Return [x, y] of the center of cell containing provided text 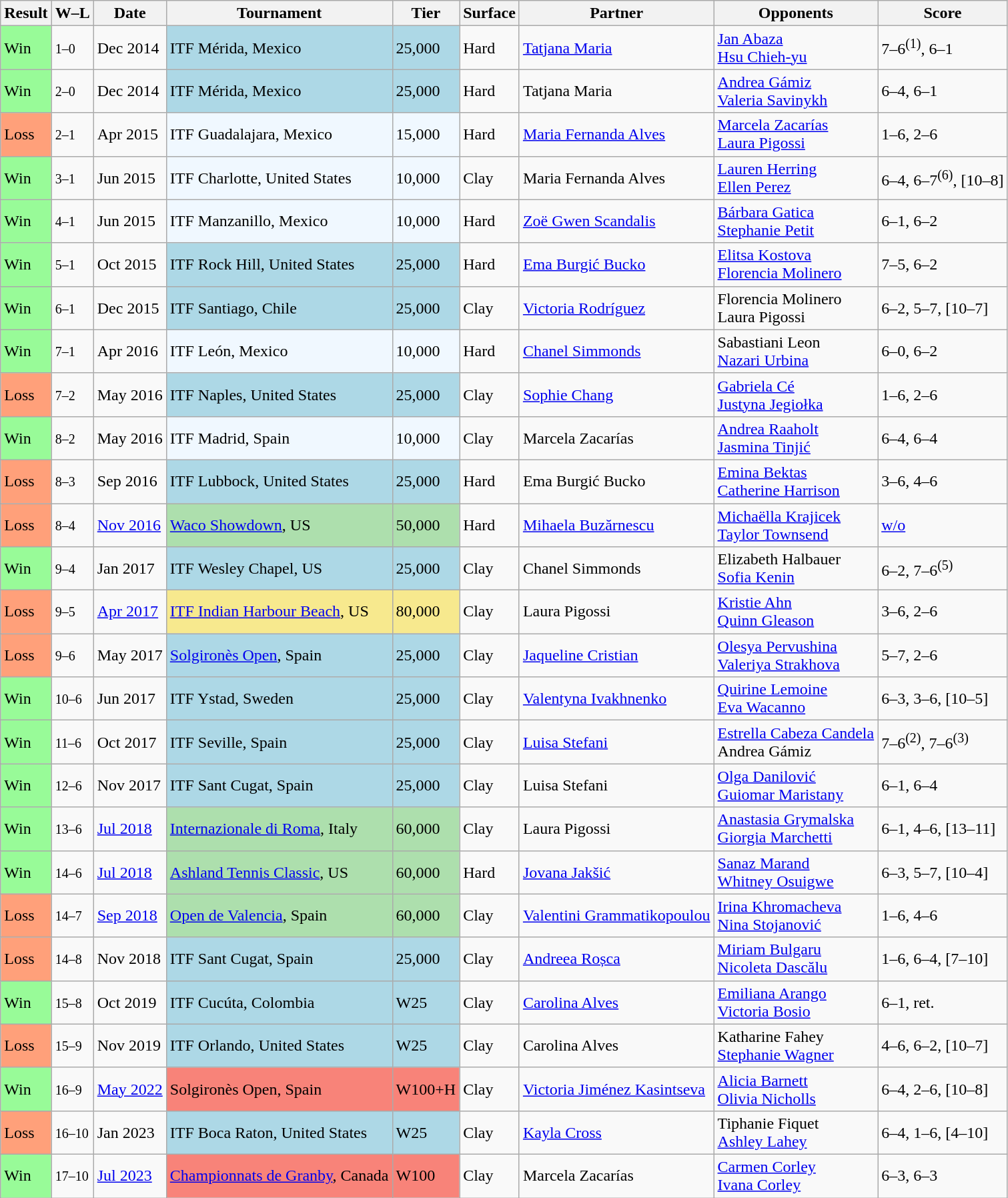
4–1 [72, 221]
6–4, 2–6, [10–8] [943, 1089]
May 2022 [129, 1089]
Jul 2023 [129, 1175]
Andrea Gámiz Valeria Savinykh [796, 91]
14–8 [72, 959]
W100+H [426, 1089]
ITF Wesley Chapel, US [279, 568]
8–2 [72, 438]
Oct 2019 [129, 1002]
7–1 [72, 351]
Anastasia Grymalska Giorgia Marchetti [796, 828]
Sabastiani Leon Nazari Urbina [796, 351]
Jun 2017 [129, 699]
Elitsa Kostova Florencia Molinero [796, 264]
Kayla Cross [616, 1133]
6–1 [72, 308]
6–4, 6–1 [943, 91]
Ashland Tennis Classic, US [279, 872]
Miriam Bulgaru Nicoleta Dascălu [796, 959]
15,000 [426, 135]
Valentini Grammatikopoulou [616, 915]
11–6 [72, 742]
7–6(2), 7–6(3) [943, 742]
Oct 2017 [129, 742]
May 2017 [129, 655]
Mihaela Buzărnescu [616, 524]
6–1, 6–2 [943, 221]
6–3, 5–7, [10–4] [943, 872]
Apr 2015 [129, 135]
7–2 [72, 395]
ITF Rock Hill, United States [279, 264]
7–6(1), 6–1 [943, 48]
Date [129, 13]
6–0, 6–2 [943, 351]
Jan Abaza Hsu Chieh-yu [796, 48]
Alicia Barnett Olivia Nicholls [796, 1089]
Victoria Rodríguez [616, 308]
Apr 2016 [129, 351]
Sanaz Marand Whitney Osuigwe [796, 872]
6–2, 5–7, [10–7] [943, 308]
Championnats de Granby, Canada [279, 1175]
Valentyna Ivakhnenko [616, 699]
Bárbara Gatica Stephanie Petit [796, 221]
Zoë Gwen Scandalis [616, 221]
Sep 2018 [129, 915]
Victoria Jiménez Kasintseva [616, 1089]
ITF Lubbock, United States [279, 482]
6–4, 6–4 [943, 438]
Michaëlla Krajicek Taylor Townsend [796, 524]
4–6, 6–2, [10–7] [943, 1046]
1–6, 6–4, [7–10] [943, 959]
Tiphanie Fiquet Ashley Lahey [796, 1133]
16–10 [72, 1133]
ITF Cucúta, Colombia [279, 1002]
15–9 [72, 1046]
5–1 [72, 264]
17–10 [72, 1175]
ITF Orlando, United States [279, 1046]
9–4 [72, 568]
Olga Danilović Guiomar Maristany [796, 786]
15–8 [72, 1002]
10–6 [72, 699]
ITF Charlotte, United States [279, 177]
Lauren Herring Ellen Perez [796, 177]
6–1, 4–6, [13–11] [943, 828]
1–6, 4–6 [943, 915]
6–2, 7–6(5) [943, 568]
9–5 [72, 612]
8–3 [72, 482]
Partner [616, 13]
Carmen Corley Ivana Corley [796, 1175]
Elizabeth Halbauer Sofia Kenin [796, 568]
ITF Indian Harbour Beach, US [279, 612]
w/o [943, 524]
Score [943, 13]
Jan 2023 [129, 1133]
ITF Manzanillo, Mexico [279, 221]
Jovana Jakšić [616, 872]
ITF Ystad, Sweden [279, 699]
3–6, 4–6 [943, 482]
2–1 [72, 135]
Quirine Lemoine Eva Wacanno [796, 699]
Waco Showdown, US [279, 524]
Gabriela Cé Justyna Jegiołka [796, 395]
80,000 [426, 612]
Surface [490, 13]
ITF Santiago, Chile [279, 308]
Emiliana Arango Victoria Bosio [796, 1002]
3–1 [72, 177]
1–0 [72, 48]
Apr 2017 [129, 612]
ITF León, Mexico [279, 351]
7–5, 6–2 [943, 264]
Kristie Ahn Quinn Gleason [796, 612]
50,000 [426, 524]
ITF Boca Raton, United States [279, 1133]
Jan 2017 [129, 568]
ITF Madrid, Spain [279, 438]
13–6 [72, 828]
Opponents [796, 13]
Andrea Raaholt Jasmina Tinjić [796, 438]
8–4 [72, 524]
3–6, 2–6 [943, 612]
12–6 [72, 786]
Internazionale di Roma, Italy [279, 828]
Tournament [279, 13]
Oct 2015 [129, 264]
ITF Guadalajara, Mexico [279, 135]
Marcela Zacarías Laura Pigossi [796, 135]
Open de Valencia, Spain [279, 915]
6–4, 1–6, [4–10] [943, 1133]
14–6 [72, 872]
Florencia Molinero Laura Pigossi [796, 308]
W100 [426, 1175]
6–3, 6–3 [943, 1175]
6–4, 6–7(6), [10–8] [943, 177]
ITF Seville, Spain [279, 742]
Nov 2019 [129, 1046]
2–0 [72, 91]
Irina Khromacheva Nina Stojanović [796, 915]
Jaqueline Cristian [616, 655]
Tier [426, 13]
Sophie Chang [616, 395]
Emina Bektas Catherine Harrison [796, 482]
Olesya Pervushina Valeriya Strakhova [796, 655]
Nov 2017 [129, 786]
6–3, 3–6, [10–5] [943, 699]
16–9 [72, 1089]
Result [26, 13]
6–1, ret. [943, 1002]
14–7 [72, 915]
Estrella Cabeza Candela Andrea Gámiz [796, 742]
Nov 2016 [129, 524]
W–L [72, 13]
9–6 [72, 655]
6–1, 6–4 [943, 786]
Dec 2015 [129, 308]
Katharine Fahey Stephanie Wagner [796, 1046]
5–7, 2–6 [943, 655]
Sep 2016 [129, 482]
Andreea Roșca [616, 959]
Nov 2018 [129, 959]
ITF Naples, United States [279, 395]
